Capture the cell that displays the provided text and extract its [X, Y] central coordinate. 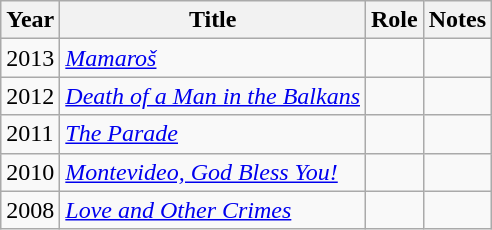
Year [30, 20]
2012 [30, 96]
Title [213, 20]
Role [395, 20]
Love and Other Crimes [213, 210]
2011 [30, 134]
2010 [30, 172]
2008 [30, 210]
The Parade [213, 134]
2013 [30, 58]
Notes [457, 20]
Death of a Man in the Balkans [213, 96]
Mamaroš [213, 58]
Montevideo, God Bless You! [213, 172]
